Provide the (X, Y) coordinate of the cell's center where the given text is located.  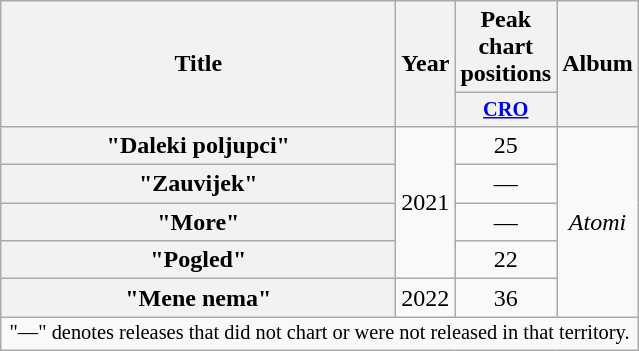
"—" denotes releases that did not chart or were not released in that territory. (320, 334)
36 (506, 298)
CRO (506, 110)
"Zauvijek" (198, 184)
"Mene nema" (198, 298)
2022 (426, 298)
"More" (198, 222)
Peak chart positions (506, 47)
Year (426, 64)
22 (506, 260)
"Pogled" (198, 260)
2021 (426, 202)
Atomi (598, 221)
Album (598, 64)
Title (198, 64)
"Daleki poljupci" (198, 145)
25 (506, 145)
